Pinpoint the cell where the given text exists, returning its [X, Y] midpoint coordinate. 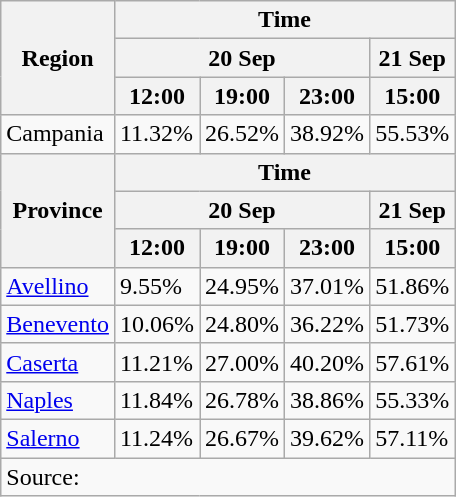
36.22% [328, 324]
10.06% [156, 324]
51.86% [412, 286]
Province [58, 210]
11.84% [156, 400]
9.55% [156, 286]
11.32% [156, 134]
Caserta [58, 362]
Naples [58, 400]
26.52% [242, 134]
11.24% [156, 438]
Source: [228, 477]
39.62% [328, 438]
27.00% [242, 362]
57.11% [412, 438]
38.86% [328, 400]
26.78% [242, 400]
Campania [58, 134]
24.95% [242, 286]
Salerno [58, 438]
11.21% [156, 362]
Region [58, 58]
26.67% [242, 438]
37.01% [328, 286]
24.80% [242, 324]
Benevento [58, 324]
40.20% [328, 362]
38.92% [328, 134]
55.53% [412, 134]
Avellino [58, 286]
55.33% [412, 400]
51.73% [412, 324]
57.61% [412, 362]
